Scan for the cell matching the given text and deliver its (x, y) coordinate at center. 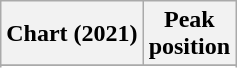
Chart (2021) (72, 34)
Peakposition (189, 34)
